Pinpoint the cell where the given text exists, returning its (x, y) midpoint coordinate. 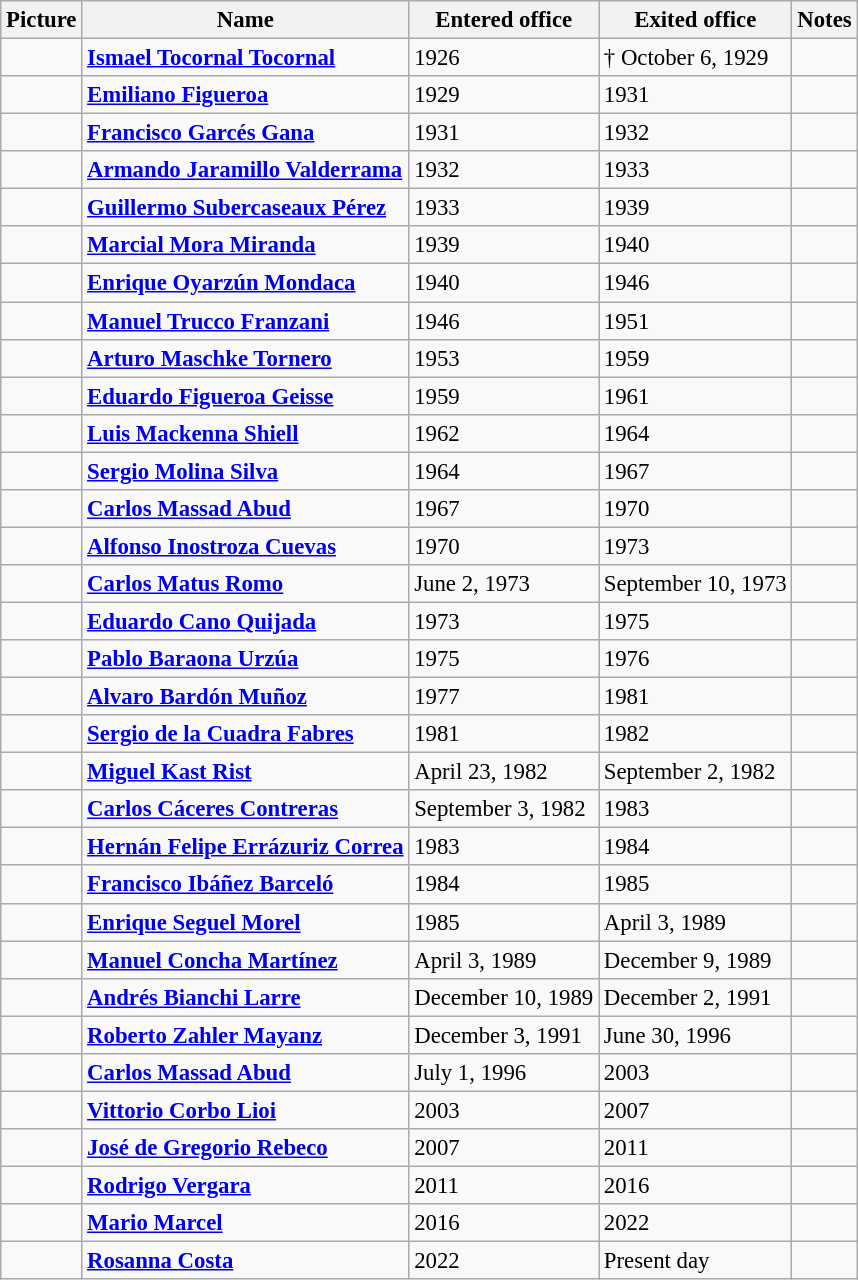
Rosanna Costa (246, 1261)
December 10, 1989 (504, 997)
Sergio Molina Silva (246, 471)
Hernán Felipe Errázuriz Correa (246, 847)
† October 6, 1929 (696, 58)
1977 (504, 697)
December 9, 1989 (696, 960)
September 2, 1982 (696, 772)
Entered office (504, 20)
Alfonso Inostroza Cuevas (246, 546)
Mario Marcel (246, 1223)
1929 (504, 95)
July 1, 1996 (504, 1073)
Marcial Mora Miranda (246, 245)
Roberto Zahler Mayanz (246, 1035)
1961 (696, 396)
Carlos Cáceres Contreras (246, 809)
Picture (42, 20)
Eduardo Figueroa Geisse (246, 396)
Notes (824, 20)
Alvaro Bardón Muñoz (246, 697)
September 10, 1973 (696, 584)
December 3, 1991 (504, 1035)
Exited office (696, 20)
Sergio de la Cuadra Fabres (246, 734)
Manuel Concha Martínez (246, 960)
Present day (696, 1261)
June 2, 1973 (504, 584)
Ismael Tocornal Tocornal (246, 58)
April 23, 1982 (504, 772)
1982 (696, 734)
Miguel Kast Rist (246, 772)
Manuel Trucco Franzani (246, 321)
Francisco Garcés Gana (246, 133)
Carlos Matus Romo (246, 584)
Rodrigo Vergara (246, 1185)
Emiliano Figueroa (246, 95)
1953 (504, 358)
Enrique Seguel Morel (246, 922)
December 2, 1991 (696, 997)
Eduardo Cano Quijada (246, 621)
Pablo Baraona Urzúa (246, 659)
June 30, 1996 (696, 1035)
Enrique Oyarzún Mondaca (246, 283)
Vittorio Corbo Lioi (246, 1110)
José de Gregorio Rebeco (246, 1148)
September 3, 1982 (504, 809)
Armando Jaramillo Valderrama (246, 170)
1976 (696, 659)
Arturo Maschke Tornero (246, 358)
Luis Mackenna Shiell (246, 433)
Andrés Bianchi Larre (246, 997)
1951 (696, 321)
1926 (504, 58)
Guillermo Subercaseaux Pérez (246, 208)
1962 (504, 433)
Francisco Ibáñez Barceló (246, 885)
Name (246, 20)
